Provide the [x, y] coordinate of the cell's center where the given text is located.  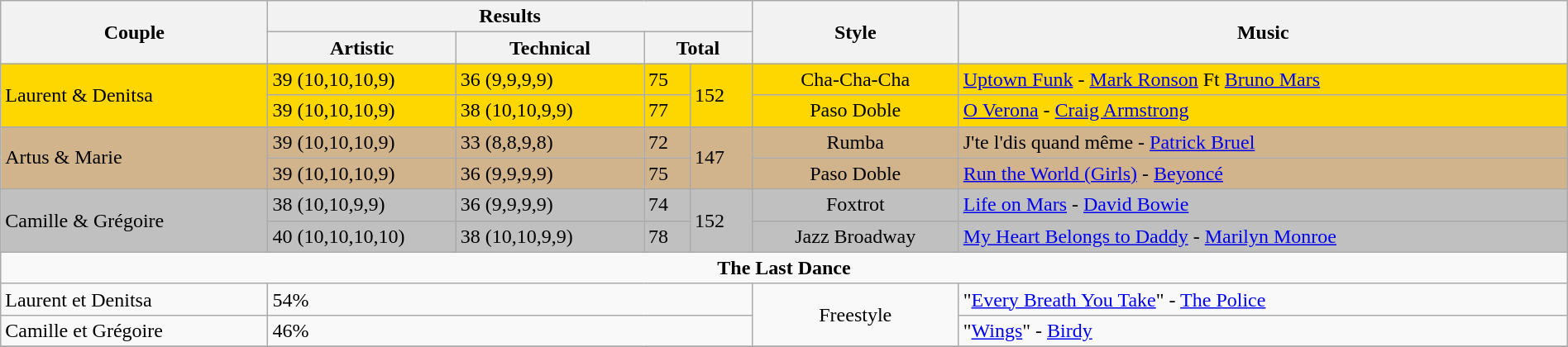
Style [855, 32]
O Verona - Craig Armstrong [1263, 111]
77 [667, 111]
Camille et Grégoire [134, 330]
Artistic [362, 48]
54% [509, 299]
Technical [549, 48]
Laurent & Denitsa [134, 95]
46% [509, 330]
J'te l'dis quand même - Patrick Bruel [1263, 142]
Results [509, 17]
78 [667, 236]
Couple [134, 32]
Artus & Marie [134, 158]
"Wings" - Birdy [1263, 330]
The Last Dance [784, 268]
Total [698, 48]
147 [721, 158]
My Heart Belongs to Daddy - Marilyn Monroe [1263, 236]
Freestyle [855, 315]
33 (8,8,9,8) [549, 142]
74 [667, 205]
Cha-Cha-Cha [855, 79]
Life on Mars - David Bowie [1263, 205]
Camille & Grégoire [134, 221]
Foxtrot [855, 205]
40 (10,10,10,10) [362, 236]
Laurent et Denitsa [134, 299]
Rumba [855, 142]
Jazz Broadway [855, 236]
72 [667, 142]
"Every Breath You Take" - The Police [1263, 299]
Music [1263, 32]
Uptown Funk - Mark Ronson Ft Bruno Mars [1263, 79]
Run the World (Girls) - Beyoncé [1263, 173]
